Locate the cell with the specified text and output its [X, Y] center coordinate. 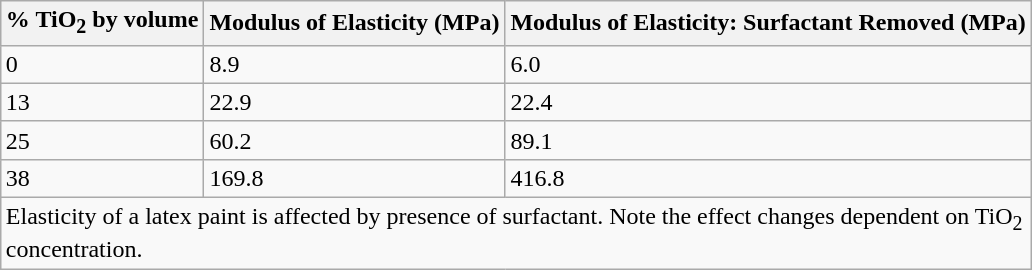
169.8 [354, 178]
22.4 [768, 102]
Modulus of Elasticity: Surfactant Removed (MPa) [768, 23]
25 [102, 140]
8.9 [354, 64]
6.0 [768, 64]
Elasticity of a latex paint is affected by presence of surfactant. Note the effect changes dependent on TiO2 concentration. [516, 232]
22.9 [354, 102]
0 [102, 64]
89.1 [768, 140]
60.2 [354, 140]
416.8 [768, 178]
Modulus of Elasticity (MPa) [354, 23]
38 [102, 178]
% TiO2 by volume [102, 23]
13 [102, 102]
